Identify which cell holds the provided text, then report its [x, y] central coordinate. 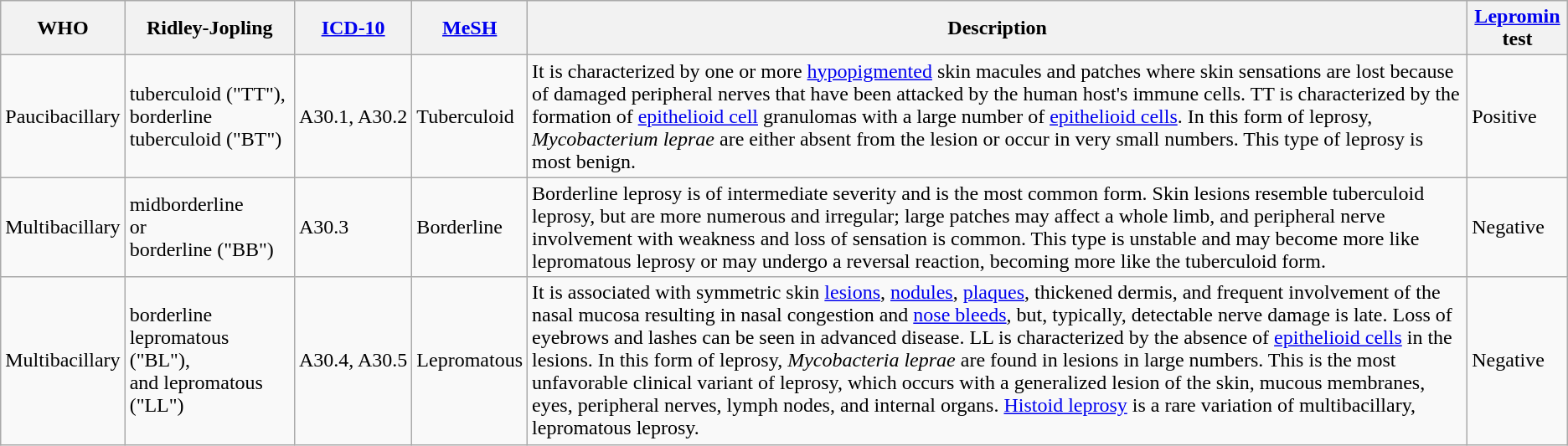
Lepromatous [470, 361]
MeSH [470, 28]
Positive [1518, 116]
Description [998, 28]
Borderline [470, 228]
WHO [63, 28]
Ridley-Jopling [209, 28]
A30.3 [353, 228]
ICD-10 [353, 28]
midborderlineorborderline ("BB") [209, 228]
borderline lepromatous ("BL"),and lepromatous ("LL") [209, 361]
Tuberculoid [470, 116]
Lepromin test [1518, 28]
A30.4, A30.5 [353, 361]
A30.1, A30.2 [353, 116]
Paucibacillary [63, 116]
tuberculoid ("TT"),borderlinetuberculoid ("BT") [209, 116]
